Capture the cell that displays the provided text and extract its [x, y] central coordinate. 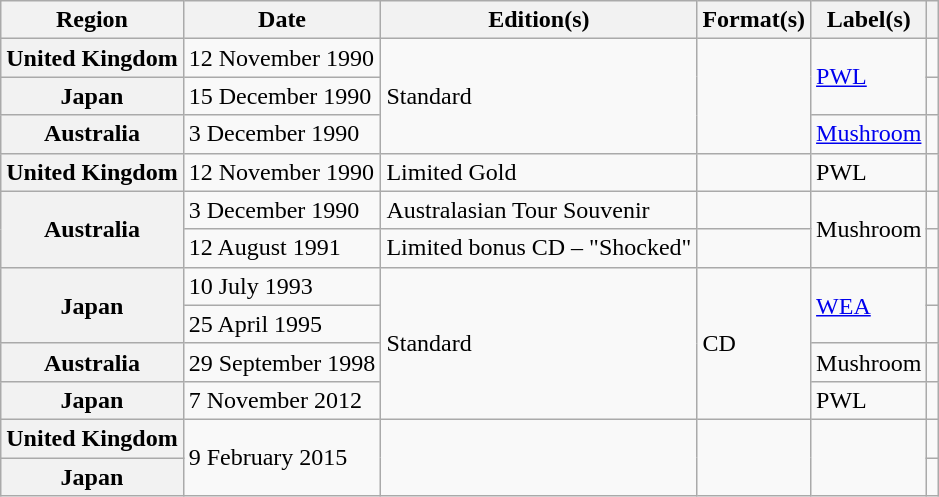
CD [754, 343]
Label(s) [869, 20]
Region [92, 20]
15 December 1990 [282, 96]
Australasian Tour Souvenir [539, 210]
Limited Gold [539, 172]
Limited bonus CD – "Shocked" [539, 248]
9 February 2015 [282, 457]
Edition(s) [539, 20]
29 September 1998 [282, 362]
10 July 1993 [282, 286]
Format(s) [754, 20]
12 August 1991 [282, 248]
7 November 2012 [282, 400]
Date [282, 20]
25 April 1995 [282, 324]
WEA [869, 305]
